From the cell containing the given text, extract its center point as [X, Y] coordinate. 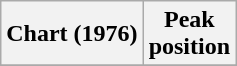
Peakposition [189, 34]
Chart (1976) [72, 34]
